Pinpoint the cell where the given text exists, returning its [x, y] midpoint coordinate. 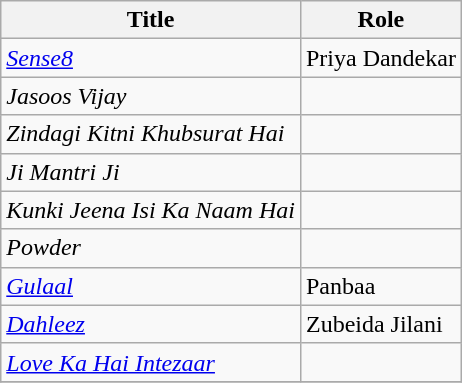
Ji Mantri Ji [151, 172]
Powder [151, 248]
Sense8 [151, 58]
Kunki Jeena Isi Ka Naam Hai [151, 210]
Title [151, 20]
Dahleez [151, 324]
Panbaa [380, 286]
Priya Dandekar [380, 58]
Love Ka Hai Intezaar [151, 362]
Zindagi Kitni Khubsurat Hai [151, 134]
Jasoos Vijay [151, 96]
Gulaal [151, 286]
Role [380, 20]
Zubeida Jilani [380, 324]
